Scan for the cell matching the given text and deliver its [x, y] coordinate at center. 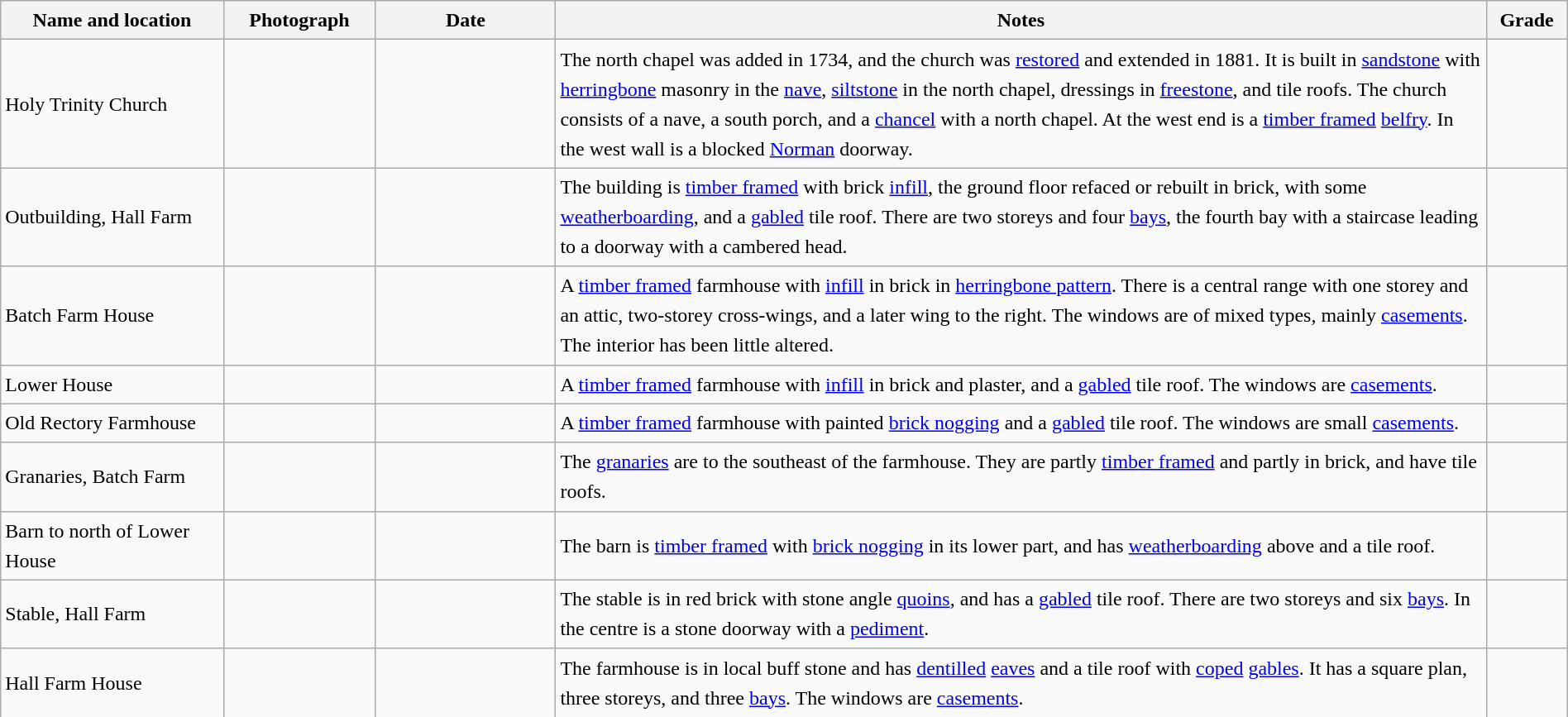
A timber framed farmhouse with painted brick nogging and a gabled tile roof. The windows are small casements. [1021, 423]
Barn to north of Lower House [112, 546]
Stable, Hall Farm [112, 614]
Hall Farm House [112, 683]
Outbuilding, Hall Farm [112, 217]
Name and location [112, 20]
Granaries, Batch Farm [112, 476]
Old Rectory Farmhouse [112, 423]
Date [466, 20]
Holy Trinity Church [112, 104]
The barn is timber framed with brick nogging in its lower part, and has weatherboarding above and a tile roof. [1021, 546]
Lower House [112, 384]
Batch Farm House [112, 316]
Grade [1527, 20]
The granaries are to the southeast of the farmhouse. They are partly timber framed and partly in brick, and have tile roofs. [1021, 476]
A timber framed farmhouse with infill in brick and plaster, and a gabled tile roof. The windows are casements. [1021, 384]
Photograph [299, 20]
Notes [1021, 20]
